Determine the (X, Y) coordinate at the center of the cell enclosing the given text.  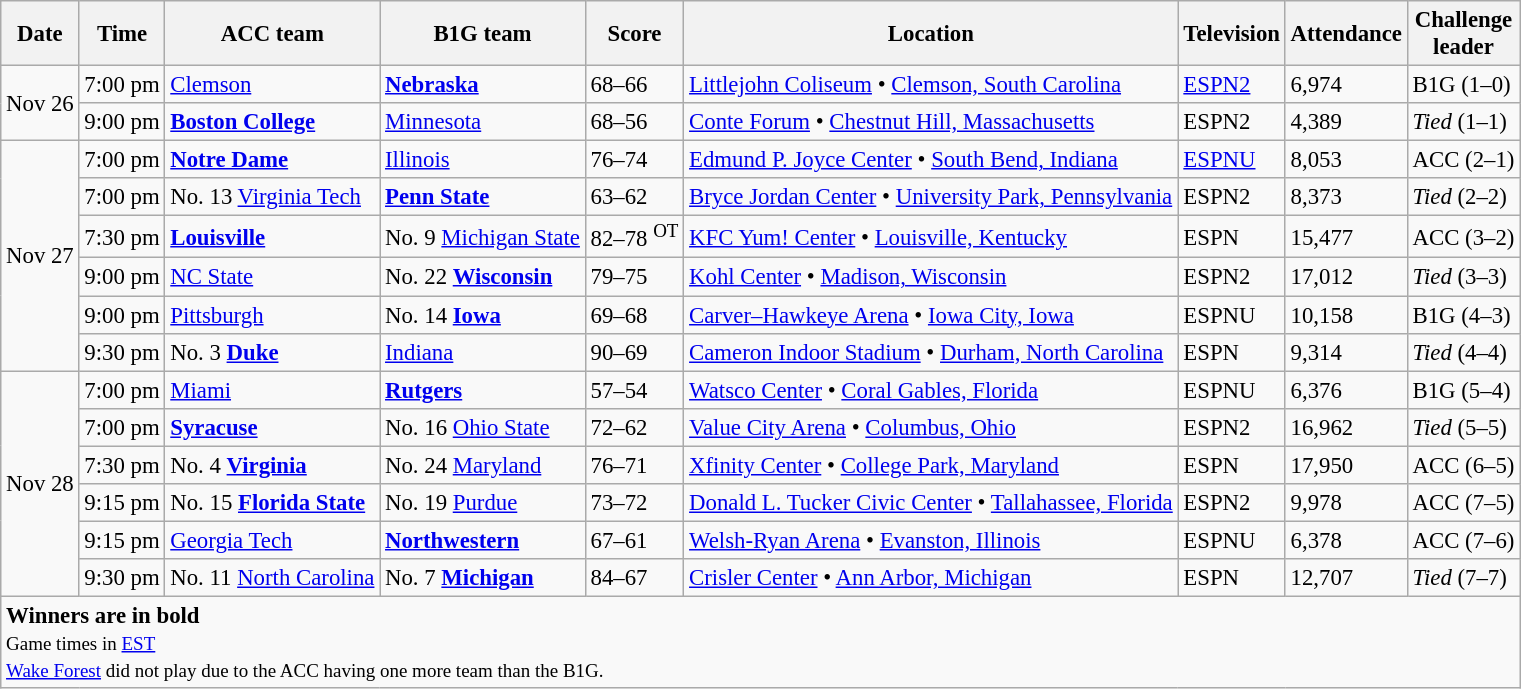
No. 9 Michigan State (482, 237)
Xfinity Center • College Park, Maryland (931, 465)
68–56 (634, 122)
ACC (6–5) (1463, 465)
9,314 (1346, 352)
Tied (1–1) (1463, 122)
Syracuse (272, 427)
79–75 (634, 277)
Edmund P. Joyce Center • South Bend, Indiana (931, 160)
15,477 (1346, 237)
Tied (4–4) (1463, 352)
Value City Arena • Columbus, Ohio (931, 427)
6,378 (1346, 540)
63–62 (634, 197)
Pittsburgh (272, 315)
84–67 (634, 578)
Nov 26 (40, 104)
Cameron Indoor Stadium • Durham, North Carolina (931, 352)
17,950 (1346, 465)
Winners are in boldGame times in ESTWake Forest did not play due to the ACC having one more team than the B1G. (760, 642)
ACC (3–2) (1463, 237)
B1G (5–4) (1463, 390)
Boston College (272, 122)
No. 14 Iowa (482, 315)
Time (122, 34)
Date (40, 34)
Bryce Jordan Center • University Park, Pennsylvania (931, 197)
16,962 (1346, 427)
No. 22 Wisconsin (482, 277)
Tied (5–5) (1463, 427)
73–72 (634, 503)
Television (1232, 34)
No. 13 Virginia Tech (272, 197)
Nebraska (482, 85)
Clemson (272, 85)
Georgia Tech (272, 540)
17,012 (1346, 277)
Welsh-Ryan Arena • Evanston, Illinois (931, 540)
No. 7 Michigan (482, 578)
No. 15 Florida State (272, 503)
12,707 (1346, 578)
8,053 (1346, 160)
Illinois (482, 160)
No. 19 Purdue (482, 503)
Tied (7–7) (1463, 578)
Indiana (482, 352)
Score (634, 34)
Nov 28 (40, 484)
Rutgers (482, 390)
4,389 (1346, 122)
Donald L. Tucker Civic Center • Tallahassee, Florida (931, 503)
76–71 (634, 465)
Louisville (272, 237)
No. 16 Ohio State (482, 427)
67–61 (634, 540)
Littlejohn Coliseum • Clemson, South Carolina (931, 85)
KFC Yum! Center • Louisville, Kentucky (931, 237)
Tied (2–2) (1463, 197)
ACC (7–5) (1463, 503)
8,373 (1346, 197)
ACC (2–1) (1463, 160)
82–78 OT (634, 237)
No. 11 North Carolina (272, 578)
No. 4 Virginia (272, 465)
76–74 (634, 160)
Challengeleader (1463, 34)
68–66 (634, 85)
B1G (1–0) (1463, 85)
No. 24 Maryland (482, 465)
Crisler Center • Ann Arbor, Michigan (931, 578)
6,376 (1346, 390)
Carver–Hawkeye Arena • Iowa City, Iowa (931, 315)
Nov 27 (40, 256)
Notre Dame (272, 160)
Miami (272, 390)
Minnesota (482, 122)
ACC team (272, 34)
Watsco Center • Coral Gables, Florida (931, 390)
72–62 (634, 427)
ACC (7–6) (1463, 540)
6,974 (1346, 85)
B1G (4–3) (1463, 315)
No. 3 Duke (272, 352)
Northwestern (482, 540)
90–69 (634, 352)
Penn State (482, 197)
10,158 (1346, 315)
57–54 (634, 390)
NC State (272, 277)
9,978 (1346, 503)
69–68 (634, 315)
Attendance (1346, 34)
B1G team (482, 34)
Conte Forum • Chestnut Hill, Massachusetts (931, 122)
Kohl Center • Madison, Wisconsin (931, 277)
Location (931, 34)
Tied (3–3) (1463, 277)
